Return [x, y] of the center of cell containing provided text 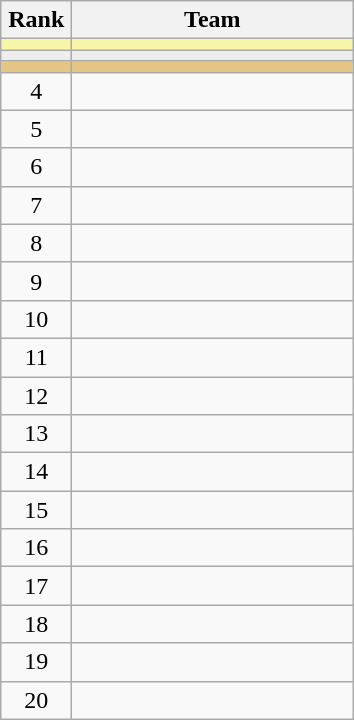
8 [36, 243]
18 [36, 624]
11 [36, 357]
16 [36, 548]
12 [36, 395]
10 [36, 319]
7 [36, 205]
6 [36, 167]
19 [36, 662]
15 [36, 510]
4 [36, 91]
14 [36, 472]
9 [36, 281]
13 [36, 434]
20 [36, 700]
Team [212, 20]
Rank [36, 20]
5 [36, 129]
17 [36, 586]
